Provide the [X, Y] coordinate of the cell's center where the given text is located.  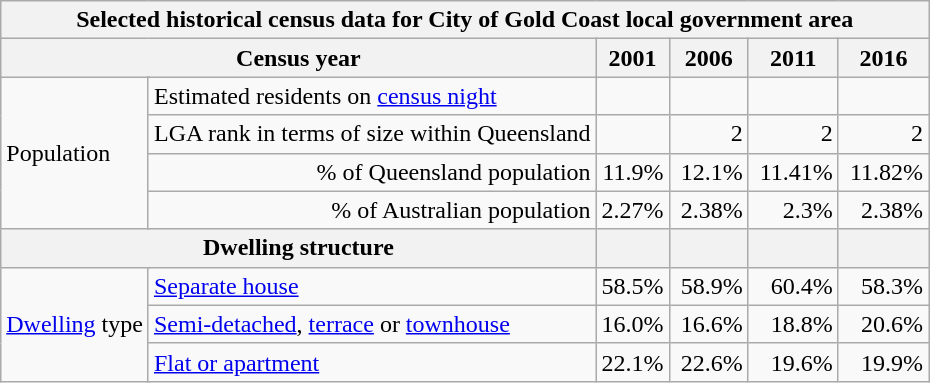
2011 [793, 58]
Dwelling structure [298, 248]
LGA rank in terms of size within Queensland [372, 134]
2016 [883, 58]
20.6% [883, 324]
2001 [632, 58]
22.1% [632, 362]
Census year [298, 58]
19.9% [883, 362]
16.6% [708, 324]
11.82% [883, 172]
Selected historical census data for City of Gold Coast local government area [465, 20]
Estimated residents on census night [372, 96]
58.5% [632, 286]
Flat or apartment [372, 362]
Dwelling type [75, 324]
% of Australian population [372, 210]
11.9% [632, 172]
16.0% [632, 324]
12.1% [708, 172]
60.4% [793, 286]
% of Queensland population [372, 172]
11.41% [793, 172]
18.8% [793, 324]
Separate house [372, 286]
Population [75, 153]
2006 [708, 58]
Semi-detached, terrace or townhouse [372, 324]
2.27% [632, 210]
22.6% [708, 362]
19.6% [793, 362]
58.3% [883, 286]
2.3% [793, 210]
58.9% [708, 286]
